Pinpoint the cell where the given text exists, returning its [x, y] midpoint coordinate. 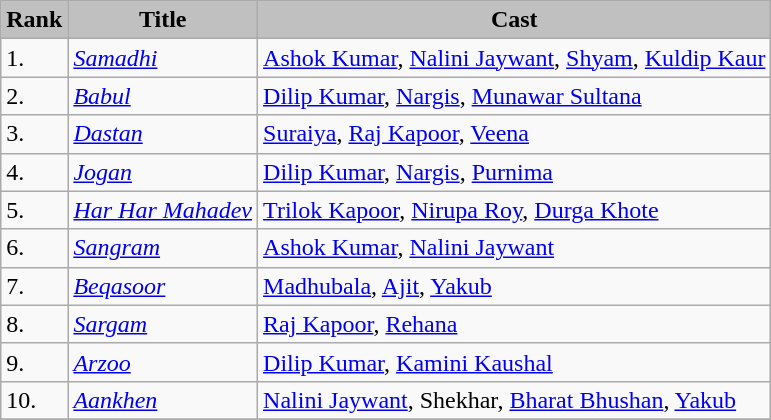
Arzoo [163, 362]
Trilok Kapoor, Nirupa Roy, Durga Khote [514, 210]
1. [34, 58]
Title [163, 20]
Sangram [163, 248]
Babul [163, 96]
Dilip Kumar, Kamini Kaushal [514, 362]
2. [34, 96]
Sargam [163, 324]
Dilip Kumar, Nargis, Munawar Sultana [514, 96]
Har Har Mahadev [163, 210]
Dastan [163, 134]
Aankhen [163, 400]
4. [34, 172]
9. [34, 362]
Nalini Jaywant, Shekhar, Bharat Bhushan, Yakub [514, 400]
Beqasoor [163, 286]
Raj Kapoor, Rehana [514, 324]
Dilip Kumar, Nargis, Purnima [514, 172]
Cast [514, 20]
6. [34, 248]
Jogan [163, 172]
7. [34, 286]
Samadhi [163, 58]
Suraiya, Raj Kapoor, Veena [514, 134]
Ashok Kumar, Nalini Jaywant, Shyam, Kuldip Kaur [514, 58]
Ashok Kumar, Nalini Jaywant [514, 248]
Rank [34, 20]
8. [34, 324]
Madhubala, Ajit, Yakub [514, 286]
5. [34, 210]
3. [34, 134]
10. [34, 400]
